From the cell containing the given text, extract its center point as (X, Y) coordinate. 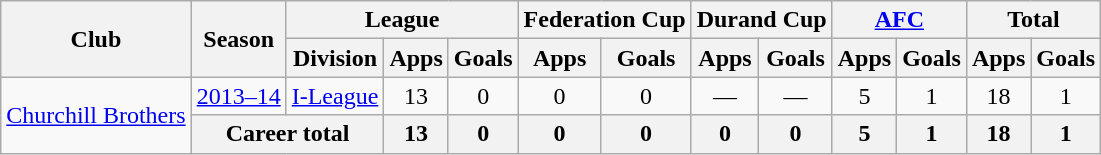
Total (1033, 20)
Club (96, 39)
League (402, 20)
Churchill Brothers (96, 115)
2013–14 (238, 96)
Career total (288, 134)
Federation Cup (604, 20)
Division (335, 58)
Durand Cup (762, 20)
AFC (899, 20)
Season (238, 39)
I-League (335, 96)
